Pinpoint the cell where the given text exists, returning its (X, Y) midpoint coordinate. 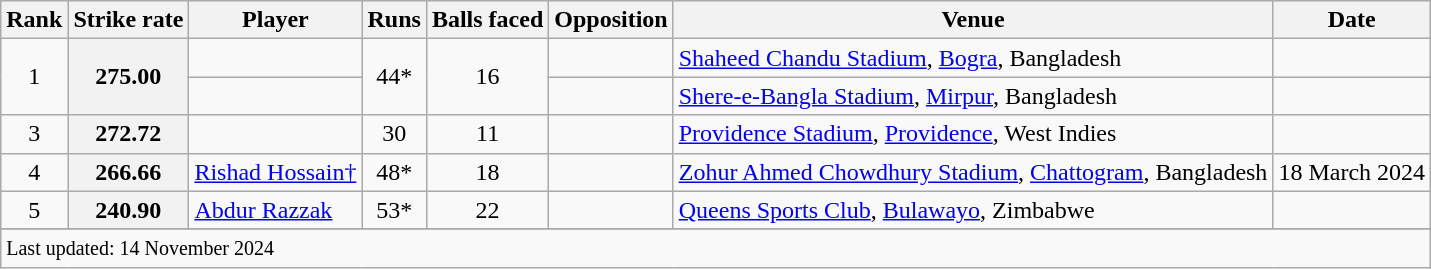
272.72 (128, 134)
Rishad Hossain† (276, 172)
Runs (394, 20)
Venue (973, 20)
Balls faced (487, 20)
Providence Stadium, Providence, West Indies (973, 134)
30 (394, 134)
Shaheed Chandu Stadium, Bogra, Bangladesh (973, 58)
53* (394, 210)
3 (34, 134)
4 (34, 172)
16 (487, 77)
Date (1352, 20)
Rank (34, 20)
1 (34, 77)
5 (34, 210)
18 March 2024 (1352, 172)
Queens Sports Club, Bulawayo, Zimbabwe (973, 210)
44* (394, 77)
275.00 (128, 77)
Abdur Razzak (276, 210)
266.66 (128, 172)
48* (394, 172)
11 (487, 134)
Last updated: 14 November 2024 (716, 248)
Zohur Ahmed Chowdhury Stadium, Chattogram, Bangladesh (973, 172)
18 (487, 172)
Player (276, 20)
Strike rate (128, 20)
240.90 (128, 210)
Shere-e-Bangla Stadium, Mirpur, Bangladesh (973, 96)
22 (487, 210)
Opposition (611, 20)
